Find where the given text appears and provide that cell's center as [x, y] coordinate. 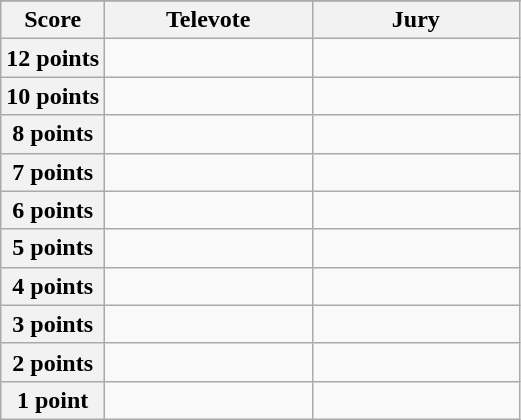
1 point [53, 400]
7 points [53, 172]
6 points [53, 210]
Jury [416, 20]
4 points [53, 286]
5 points [53, 248]
Score [53, 20]
12 points [53, 58]
Televote [209, 20]
8 points [53, 134]
2 points [53, 362]
10 points [53, 96]
3 points [53, 324]
